Capture the cell that displays the provided text and extract its (x, y) central coordinate. 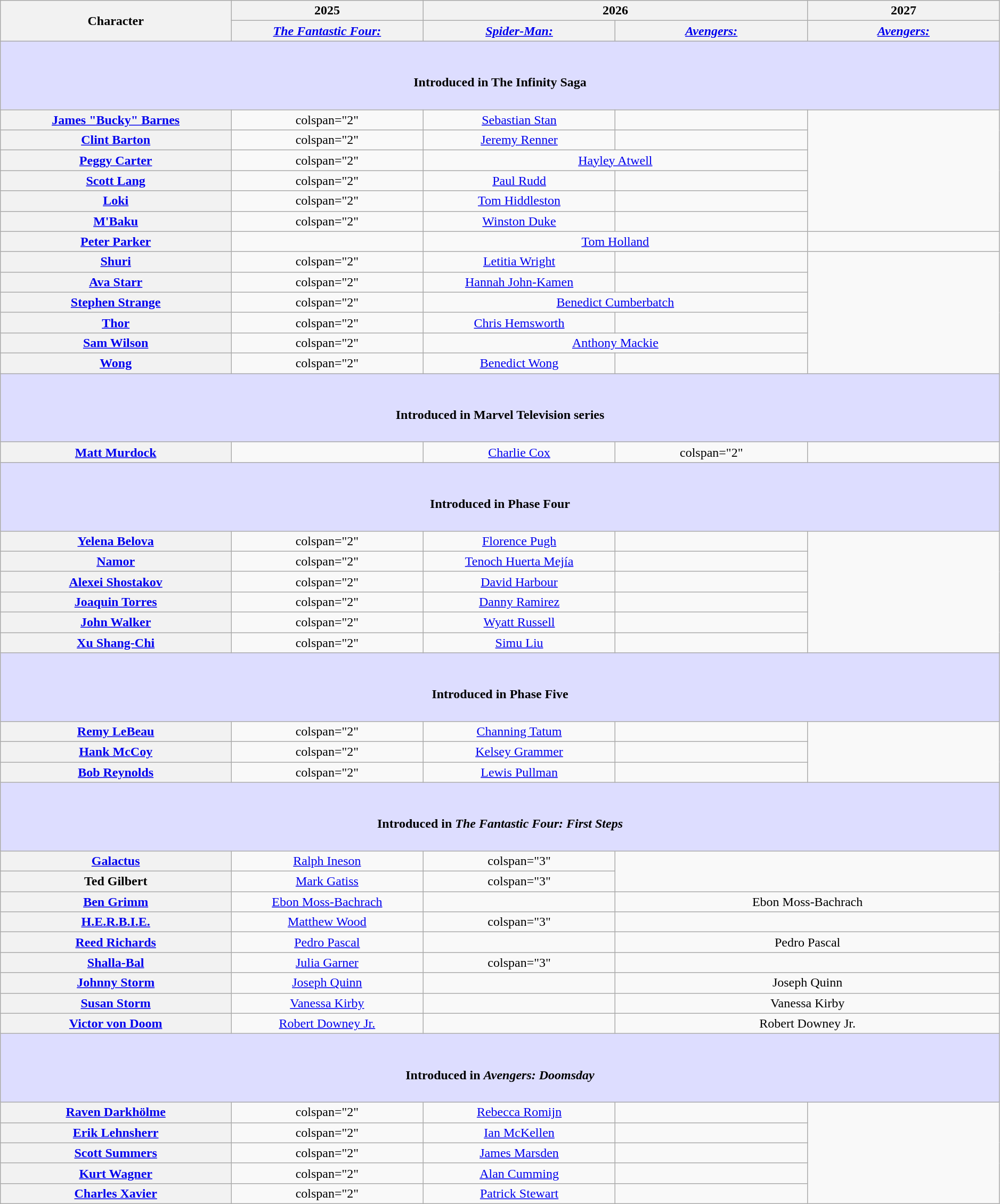
Florence Pugh (519, 541)
Tenoch Huerta Mejía (519, 561)
Raven Darkhölme (116, 1112)
Peggy Carter (116, 160)
Ted Gilbert (116, 882)
Ian McKellen (519, 1133)
Ben Grimm (116, 902)
H.E.R.B.I.E. (116, 922)
Galactus (116, 861)
Remy LeBeau (116, 732)
Alexei Shostakov (116, 581)
2027 (904, 11)
Introduced in The Infinity Saga (500, 76)
Danny Ramirez (519, 602)
David Harbour (519, 581)
Lewis Pullman (519, 772)
Matthew Wood (327, 922)
Charles Xavier (116, 1193)
Johnny Storm (116, 983)
Hannah John-Kamen (519, 282)
Chris Hemsworth (519, 322)
Introduced in The Fantastic Four: First Steps (500, 817)
Kelsey Grammer (519, 752)
Rebecca Romijn (519, 1112)
Bob Reynolds (116, 772)
Matt Murdock (116, 452)
Ava Starr (116, 282)
Letitia Wright (519, 262)
Introduced in Marvel Television series (500, 408)
John Walker (116, 623)
Character (116, 21)
The Fantastic Four: (327, 31)
James Marsden (519, 1153)
Scott Lang (116, 181)
Wyatt Russell (519, 623)
Scott Summers (116, 1153)
Sebastian Stan (519, 120)
Tom Holland (615, 241)
2025 (327, 11)
Stephen Strange (116, 302)
Kurt Wagner (116, 1173)
Patrick Stewart (519, 1193)
Benedict Cumberbatch (615, 302)
Introduced in Avengers: Doomsday (500, 1068)
Wong (116, 363)
Charlie Cox (519, 452)
Spider-Man: (519, 31)
Loki (116, 201)
Benedict Wong (519, 363)
2026 (615, 11)
M'Baku (116, 221)
Yelena Belova (116, 541)
Reed Richards (116, 942)
Simu Liu (519, 643)
Anthony Mackie (615, 343)
Introduced in Phase Four (500, 497)
Jeremy Renner (519, 140)
Alan Cumming (519, 1173)
Julia Garner (327, 963)
Tom Hiddleston (519, 201)
Clint Barton (116, 140)
Hank McCoy (116, 752)
Joaquin Torres (116, 602)
Shuri (116, 262)
Namor (116, 561)
Paul Rudd (519, 181)
Ralph Ineson (327, 861)
Mark Gatiss (327, 882)
Xu Shang-Chi (116, 643)
Sam Wilson (116, 343)
James "Bucky" Barnes (116, 120)
Susan Storm (116, 1003)
Winston Duke (519, 221)
Shalla-Bal (116, 963)
Victor von Doom (116, 1023)
Thor (116, 322)
Hayley Atwell (615, 160)
Introduced in Phase Five (500, 688)
Erik Lehnsherr (116, 1133)
Peter Parker (116, 241)
Channing Tatum (519, 732)
